Extract the [X, Y] coordinate from the center of the cell holding the provided text.  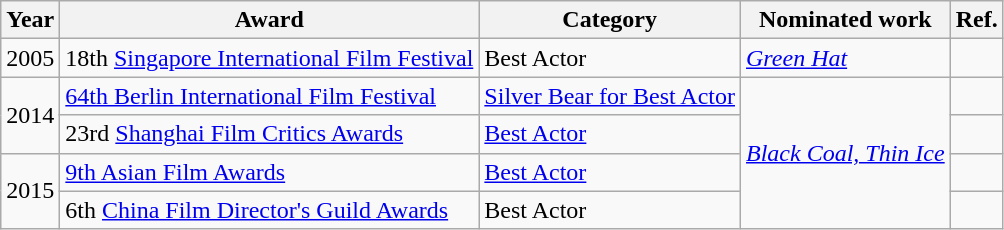
2005 [30, 58]
2014 [30, 115]
9th Asian Film Awards [270, 172]
18th Singapore International Film Festival [270, 58]
Year [30, 20]
Ref. [976, 20]
2015 [30, 191]
Green Hat [846, 58]
Silver Bear for Best Actor [610, 96]
Award [270, 20]
64th Berlin International Film Festival [270, 96]
Category [610, 20]
Nominated work [846, 20]
6th China Film Director's Guild Awards [270, 210]
23rd Shanghai Film Critics Awards [270, 134]
Black Coal, Thin Ice [846, 153]
